Find where the given text appears and provide that cell's center as (X, Y) coordinate. 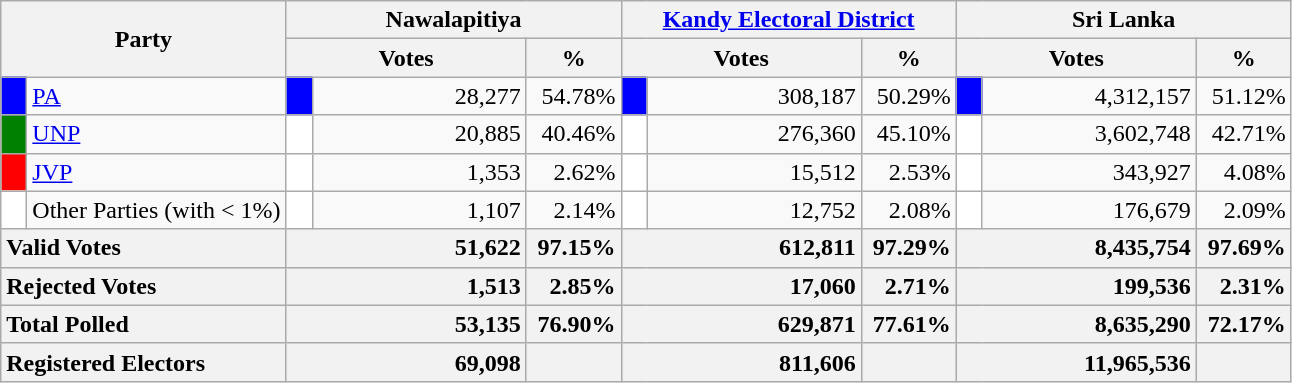
17,060 (741, 286)
Party (144, 39)
51.12% (1244, 96)
Nawalapitiya (454, 20)
2.53% (908, 172)
45.10% (908, 134)
20,885 (419, 134)
Registered Electors (144, 362)
28,277 (419, 96)
Kandy Electoral District (788, 20)
51,622 (406, 248)
4.08% (1244, 172)
77.61% (908, 324)
42.71% (1244, 134)
276,360 (754, 134)
40.46% (574, 134)
PA (156, 96)
176,679 (1089, 210)
1,513 (406, 286)
2.14% (574, 210)
12,752 (754, 210)
54.78% (574, 96)
Sri Lanka (1124, 20)
97.69% (1244, 248)
2.71% (908, 286)
629,871 (741, 324)
50.29% (908, 96)
1,107 (419, 210)
15,512 (754, 172)
2.31% (1244, 286)
811,606 (741, 362)
2.08% (908, 210)
Valid Votes (144, 248)
JVP (156, 172)
2.09% (1244, 210)
199,536 (1076, 286)
308,187 (754, 96)
UNP (156, 134)
2.62% (574, 172)
Total Polled (144, 324)
8,435,754 (1076, 248)
Other Parties (with < 1%) (156, 210)
53,135 (406, 324)
2.85% (574, 286)
3,602,748 (1089, 134)
76.90% (574, 324)
11,965,536 (1076, 362)
69,098 (406, 362)
8,635,290 (1076, 324)
72.17% (1244, 324)
4,312,157 (1089, 96)
97.29% (908, 248)
97.15% (574, 248)
343,927 (1089, 172)
Rejected Votes (144, 286)
612,811 (741, 248)
1,353 (419, 172)
